Capture the cell that displays the provided text and extract its [x, y] central coordinate. 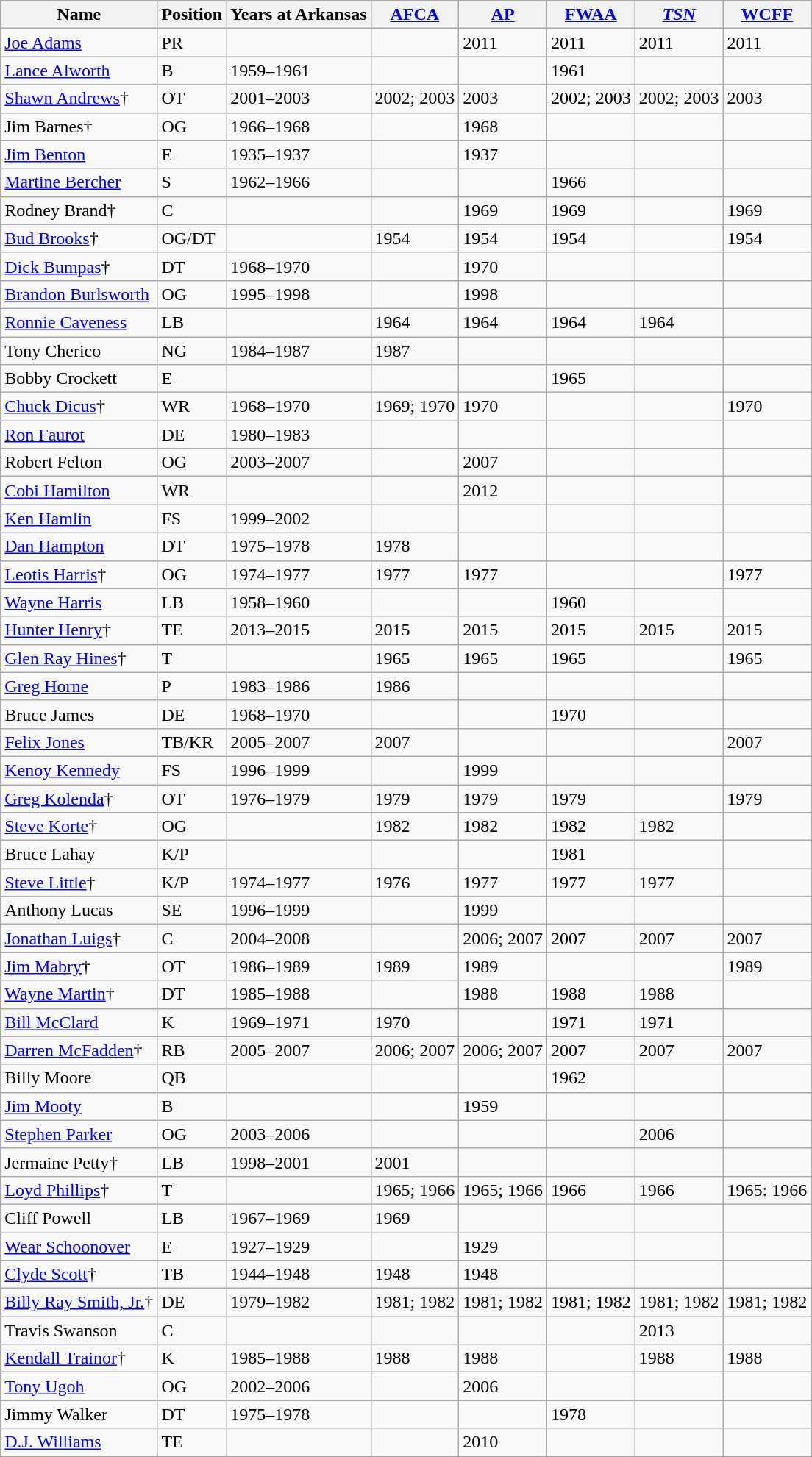
1937 [503, 154]
OG/DT [192, 238]
Bill McClard [79, 1022]
1968 [503, 127]
1927–1929 [299, 1247]
Bobby Crockett [79, 379]
Tony Cherico [79, 351]
1979–1982 [299, 1303]
PR [192, 43]
Position [192, 15]
Jonathan Luigs† [79, 938]
1969–1971 [299, 1022]
1986 [415, 686]
Ron Faurot [79, 435]
1960 [591, 602]
Jim Mabry† [79, 966]
RB [192, 1050]
1961 [591, 71]
Wayne Martin† [79, 994]
Jermaine Petty† [79, 1162]
1935–1937 [299, 154]
Darren McFadden† [79, 1050]
Billy Moore [79, 1078]
1976 [415, 883]
Kendall Trainor† [79, 1358]
2003–2007 [299, 463]
2012 [503, 491]
D.J. Williams [79, 1442]
2003–2006 [299, 1134]
Billy Ray Smith, Jr.† [79, 1303]
1944–1948 [299, 1275]
Ken Hamlin [79, 519]
2001 [415, 1162]
TB/KR [192, 742]
Steve Korte† [79, 827]
Brandon Burlsworth [79, 294]
QB [192, 1078]
Lance Alworth [79, 71]
1981 [591, 855]
Greg Horne [79, 686]
Cliff Powell [79, 1218]
2004–2008 [299, 938]
Travis Swanson [79, 1330]
Hunter Henry† [79, 630]
WCFF [767, 15]
1967–1969 [299, 1218]
2010 [503, 1442]
1962 [591, 1078]
Jimmy Walker [79, 1414]
1958–1960 [299, 602]
Joe Adams [79, 43]
2013–2015 [299, 630]
Anthony Lucas [79, 911]
Name [79, 15]
1969; 1970 [415, 407]
1959–1961 [299, 71]
Clyde Scott† [79, 1275]
Felix Jones [79, 742]
2013 [679, 1330]
Bruce James [79, 714]
Robert Felton [79, 463]
1959 [503, 1106]
1986–1989 [299, 966]
TSN [679, 15]
Chuck Dicus† [79, 407]
Glen Ray Hines† [79, 658]
Ronnie Caveness [79, 322]
Years at Arkansas [299, 15]
Stephen Parker [79, 1134]
1929 [503, 1247]
SE [192, 911]
2002–2006 [299, 1386]
Kenoy Kennedy [79, 770]
1995–1998 [299, 294]
Loyd Phillips† [79, 1190]
Rodney Brand† [79, 210]
1966–1968 [299, 127]
1984–1987 [299, 351]
1998–2001 [299, 1162]
Jim Mooty [79, 1106]
1965: 1966 [767, 1190]
S [192, 182]
Martine Bercher [79, 182]
1999–2002 [299, 519]
NG [192, 351]
1980–1983 [299, 435]
Leotis Harris† [79, 574]
Greg Kolenda† [79, 798]
P [192, 686]
1976–1979 [299, 798]
Jim Benton [79, 154]
1962–1966 [299, 182]
Jim Barnes† [79, 127]
Bud Brooks† [79, 238]
Tony Ugoh [79, 1386]
1998 [503, 294]
1983–1986 [299, 686]
FWAA [591, 15]
1987 [415, 351]
Cobi Hamilton [79, 491]
Bruce Lahay [79, 855]
Wayne Harris [79, 602]
Dan Hampton [79, 546]
AFCA [415, 15]
AP [503, 15]
TB [192, 1275]
Wear Schoonover [79, 1247]
Dick Bumpas† [79, 266]
Shawn Andrews† [79, 99]
2001–2003 [299, 99]
Steve Little† [79, 883]
